Extract the (X, Y) coordinate from the center of the cell holding the provided text.  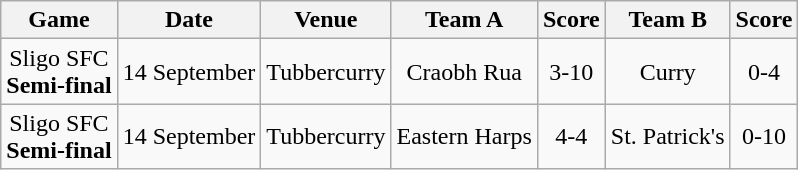
Team A (464, 20)
0-4 (764, 72)
Game (59, 20)
Eastern Harps (464, 136)
Team B (668, 20)
Curry (668, 72)
Venue (326, 20)
4-4 (571, 136)
0-10 (764, 136)
St. Patrick's (668, 136)
Date (189, 20)
Craobh Rua (464, 72)
3-10 (571, 72)
